Capture the cell that displays the provided text and extract its [x, y] central coordinate. 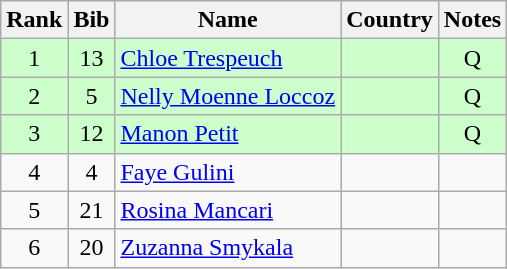
20 [92, 248]
3 [34, 134]
Rosina Mancari [228, 210]
Manon Petit [228, 134]
Name [228, 20]
Nelly Moenne Loccoz [228, 96]
Rank [34, 20]
6 [34, 248]
21 [92, 210]
12 [92, 134]
Faye Gulini [228, 172]
Country [390, 20]
13 [92, 58]
Zuzanna Smykala [228, 248]
2 [34, 96]
1 [34, 58]
Chloe Trespeuch [228, 58]
Notes [472, 20]
Bib [92, 20]
